Identify which cell holds the provided text, then report its [x, y] central coordinate. 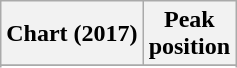
Chart (2017) [72, 34]
Peak position [189, 34]
